For the text-containing cell, return its midpoint in [x, y] coordinate format. 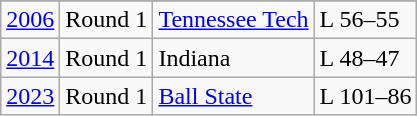
Tennessee Tech [234, 20]
2006 [30, 20]
Indiana [234, 58]
L 56–55 [366, 20]
L 101–86 [366, 96]
2014 [30, 58]
2023 [30, 96]
L 48–47 [366, 58]
Ball State [234, 96]
